Extract the (x, y) coordinate from the center of the cell holding the provided text.  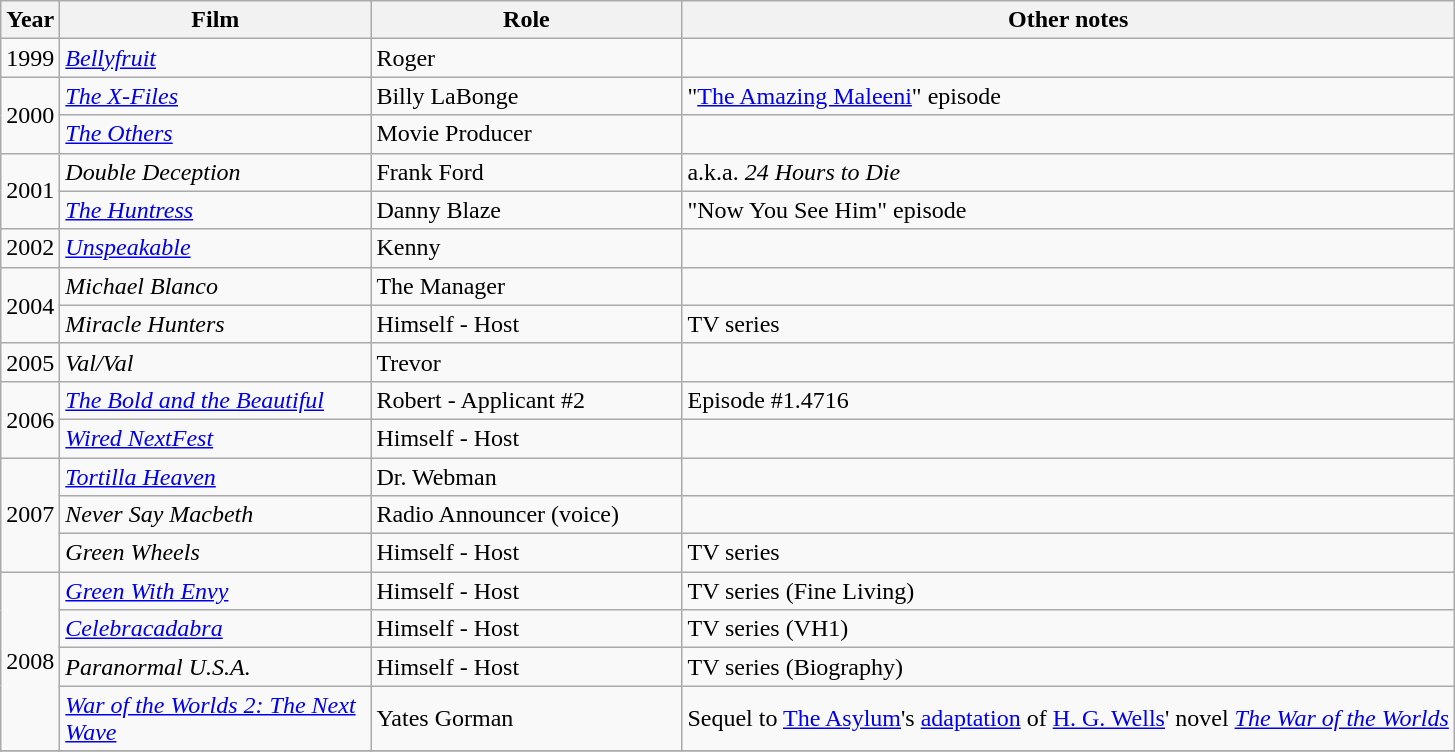
Wired NextFest (216, 438)
The Others (216, 134)
a.k.a. 24 Hours to Die (1068, 172)
Bellyfruit (216, 58)
Robert - Applicant #2 (526, 400)
Green Wheels (216, 553)
Dr. Webman (526, 477)
Trevor (526, 362)
Miracle Hunters (216, 324)
Val/Val (216, 362)
Movie Producer (526, 134)
Double Deception (216, 172)
The Manager (526, 286)
Unspeakable (216, 248)
Green With Envy (216, 591)
Sequel to The Asylum's adaptation of H. G. Wells' novel The War of the Worlds (1068, 718)
Yates Gorman (526, 718)
Michael Blanco (216, 286)
War of the Worlds 2: The Next Wave (216, 718)
2006 (30, 419)
2000 (30, 115)
1999 (30, 58)
TV series (VH1) (1068, 629)
Other notes (1068, 20)
Role (526, 20)
Celebracadabra (216, 629)
2008 (30, 662)
Frank Ford (526, 172)
2004 (30, 305)
"Now You See Him" episode (1068, 210)
"The Amazing Maleeni" episode (1068, 96)
Billy LaBonge (526, 96)
2002 (30, 248)
TV series (Biography) (1068, 667)
The Bold and the Beautiful (216, 400)
Danny Blaze (526, 210)
Film (216, 20)
Tortilla Heaven (216, 477)
Year (30, 20)
The Huntress (216, 210)
Roger (526, 58)
Paranormal U.S.A. (216, 667)
2005 (30, 362)
Never Say Macbeth (216, 515)
2001 (30, 191)
2007 (30, 515)
The X-Files (216, 96)
Radio Announcer (voice) (526, 515)
Kenny (526, 248)
Episode #1.4716 (1068, 400)
TV series (Fine Living) (1068, 591)
